For the text-containing cell, return its midpoint in [X, Y] coordinate format. 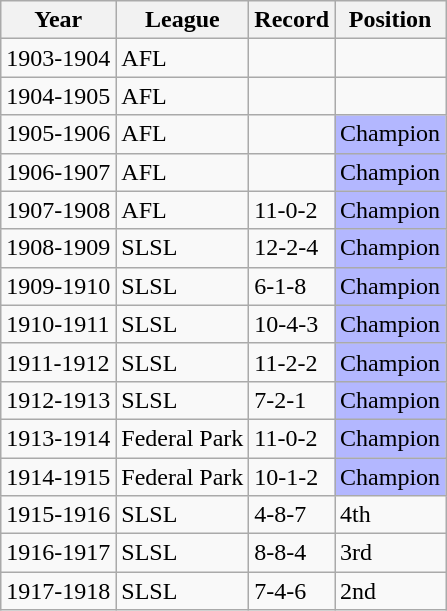
1905-1906 [58, 134]
8-8-4 [292, 553]
10-4-3 [292, 324]
3rd [390, 553]
1903-1904 [58, 58]
1904-1905 [58, 96]
1914-1915 [58, 477]
1910-1911 [58, 324]
1915-1916 [58, 515]
4th [390, 515]
6-1-8 [292, 286]
10-1-2 [292, 477]
11-2-2 [292, 362]
1912-1913 [58, 400]
4-8-7 [292, 515]
Record [292, 20]
1916-1917 [58, 553]
Year [58, 20]
1909-1910 [58, 286]
1917-1918 [58, 591]
1906-1907 [58, 172]
League [182, 20]
1913-1914 [58, 438]
1911-1912 [58, 362]
12-2-4 [292, 248]
1907-1908 [58, 210]
1908-1909 [58, 248]
2nd [390, 591]
7-2-1 [292, 400]
7-4-6 [292, 591]
Position [390, 20]
